Pinpoint the cell where the given text exists, returning its (x, y) midpoint coordinate. 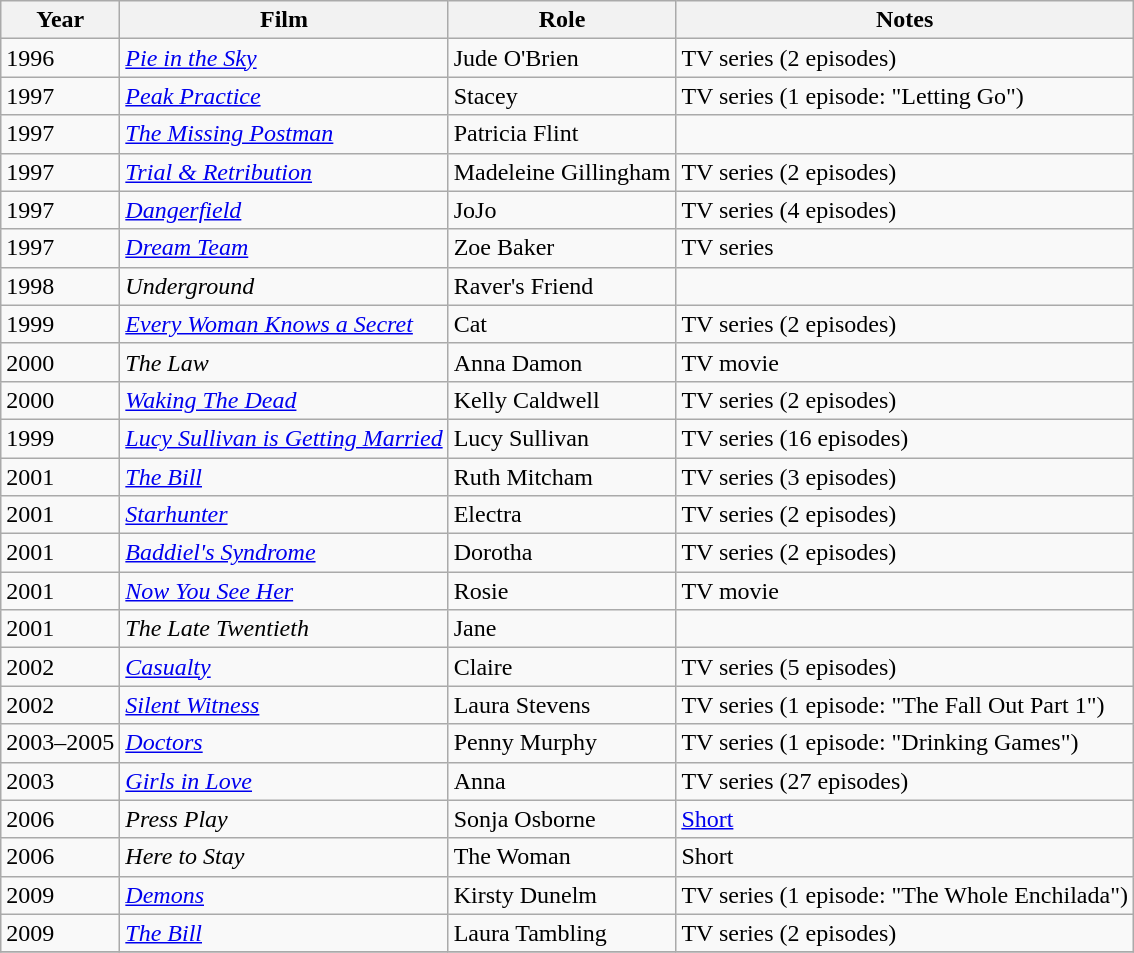
Doctors (284, 743)
Film (284, 20)
The Woman (562, 857)
Silent Witness (284, 705)
Casualty (284, 667)
Demons (284, 895)
Laura Stevens (562, 705)
TV series (1 episode: "The Fall Out Part 1") (905, 705)
TV series (5 episodes) (905, 667)
Trial & Retribution (284, 172)
Zoe Baker (562, 248)
Lucy Sullivan (562, 438)
Raver's Friend (562, 286)
Dream Team (284, 248)
1998 (60, 286)
Stacey (562, 96)
Anna Damon (562, 362)
Ruth Mitcham (562, 477)
Notes (905, 20)
The Missing Postman (284, 134)
Patricia Flint (562, 134)
Press Play (284, 819)
Cat (562, 324)
Peak Practice (284, 96)
Jane (562, 629)
Electra (562, 515)
1996 (60, 58)
TV series (1 episode: "The Whole Enchilada") (905, 895)
TV series (16 episodes) (905, 438)
Starhunter (284, 515)
Madeleine Gillingham (562, 172)
Baddiel's Syndrome (284, 553)
TV series (1 episode: "Drinking Games") (905, 743)
Now You See Her (284, 591)
Laura Tambling (562, 933)
Waking The Dead (284, 400)
Kelly Caldwell (562, 400)
Anna (562, 781)
TV series (4 episodes) (905, 210)
The Law (284, 362)
Here to Stay (284, 857)
Jude O'Brien (562, 58)
TV series (27 episodes) (905, 781)
Pie in the Sky (284, 58)
The Late Twentieth (284, 629)
JoJo (562, 210)
Girls in Love (284, 781)
Rosie (562, 591)
Claire (562, 667)
2003–2005 (60, 743)
Underground (284, 286)
Dorotha (562, 553)
TV series (905, 248)
TV series (3 episodes) (905, 477)
Year (60, 20)
Role (562, 20)
Penny Murphy (562, 743)
Dangerfield (284, 210)
Every Woman Knows a Secret (284, 324)
2003 (60, 781)
Kirsty Dunelm (562, 895)
TV series (1 episode: "Letting Go") (905, 96)
Sonja Osborne (562, 819)
Lucy Sullivan is Getting Married (284, 438)
